Search for the cell housing the specified text and yield its [X, Y] center coordinate. 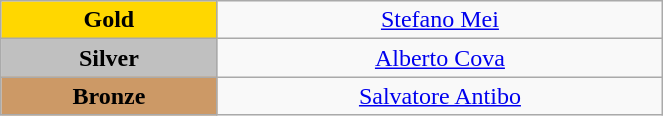
Alberto Cova [440, 58]
Gold [109, 20]
Salvatore Antibo [440, 96]
Stefano Mei [440, 20]
Silver [109, 58]
Bronze [109, 96]
